Return (x, y) of the center of cell containing provided text 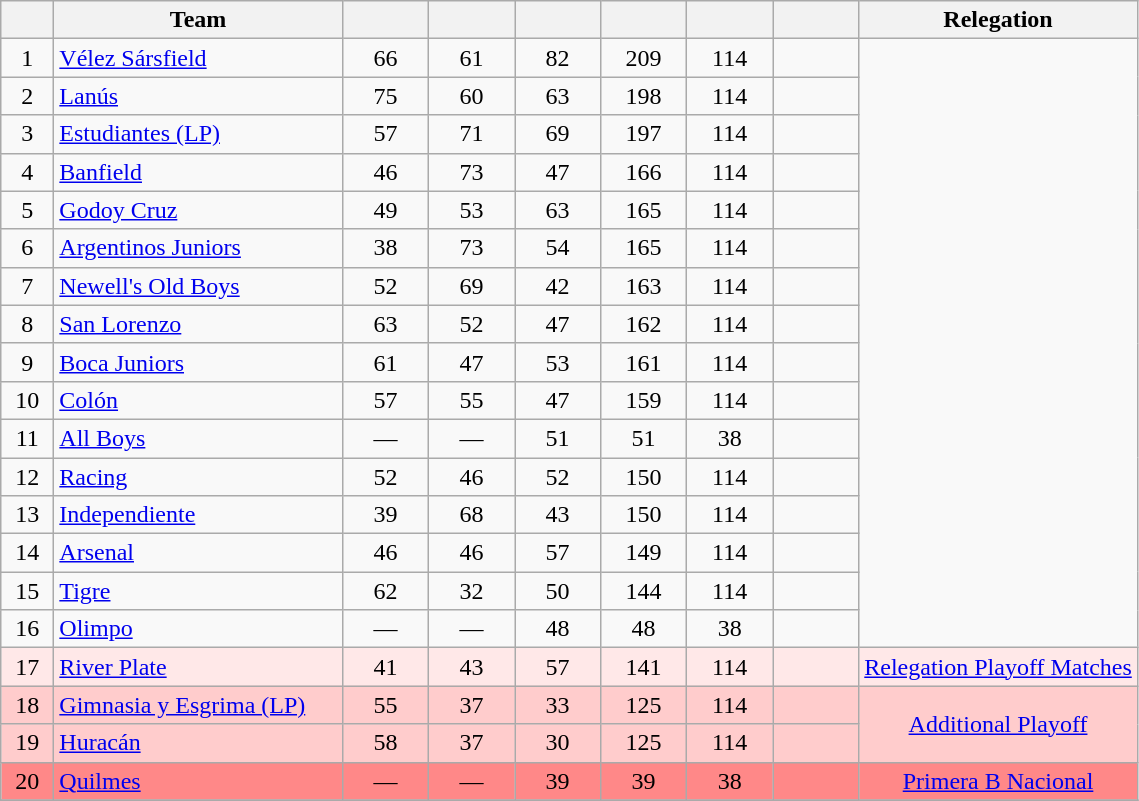
Relegation Playoff Matches (998, 667)
Olimpo (198, 629)
6 (28, 248)
Estudiantes (LP) (198, 134)
159 (644, 400)
Boca Juniors (198, 362)
149 (644, 553)
162 (644, 324)
161 (644, 362)
Gimnasia y Esgrima (LP) (198, 705)
San Lorenzo (198, 324)
Additional Playoff (998, 724)
13 (28, 515)
Primera B Nacional (998, 781)
60 (471, 96)
17 (28, 667)
41 (385, 667)
11 (28, 438)
9 (28, 362)
Tigre (198, 591)
Banfield (198, 172)
20 (28, 781)
16 (28, 629)
68 (471, 515)
Racing (198, 477)
14 (28, 553)
19 (28, 743)
54 (557, 248)
15 (28, 591)
12 (28, 477)
8 (28, 324)
All Boys (198, 438)
82 (557, 58)
49 (385, 210)
30 (557, 743)
Quilmes (198, 781)
4 (28, 172)
Lanús (198, 96)
62 (385, 591)
144 (644, 591)
33 (557, 705)
Huracán (198, 743)
Arsenal (198, 553)
198 (644, 96)
Colón (198, 400)
1 (28, 58)
71 (471, 134)
197 (644, 134)
2 (28, 96)
River Plate (198, 667)
209 (644, 58)
Relegation (998, 20)
66 (385, 58)
Vélez Sársfield (198, 58)
75 (385, 96)
18 (28, 705)
Team (198, 20)
42 (557, 286)
163 (644, 286)
50 (557, 591)
Independiente (198, 515)
32 (471, 591)
5 (28, 210)
10 (28, 400)
3 (28, 134)
Argentinos Juniors (198, 248)
Newell's Old Boys (198, 286)
166 (644, 172)
7 (28, 286)
Godoy Cruz (198, 210)
141 (644, 667)
58 (385, 743)
